Identify which cell holds the provided text, then report its (x, y) central coordinate. 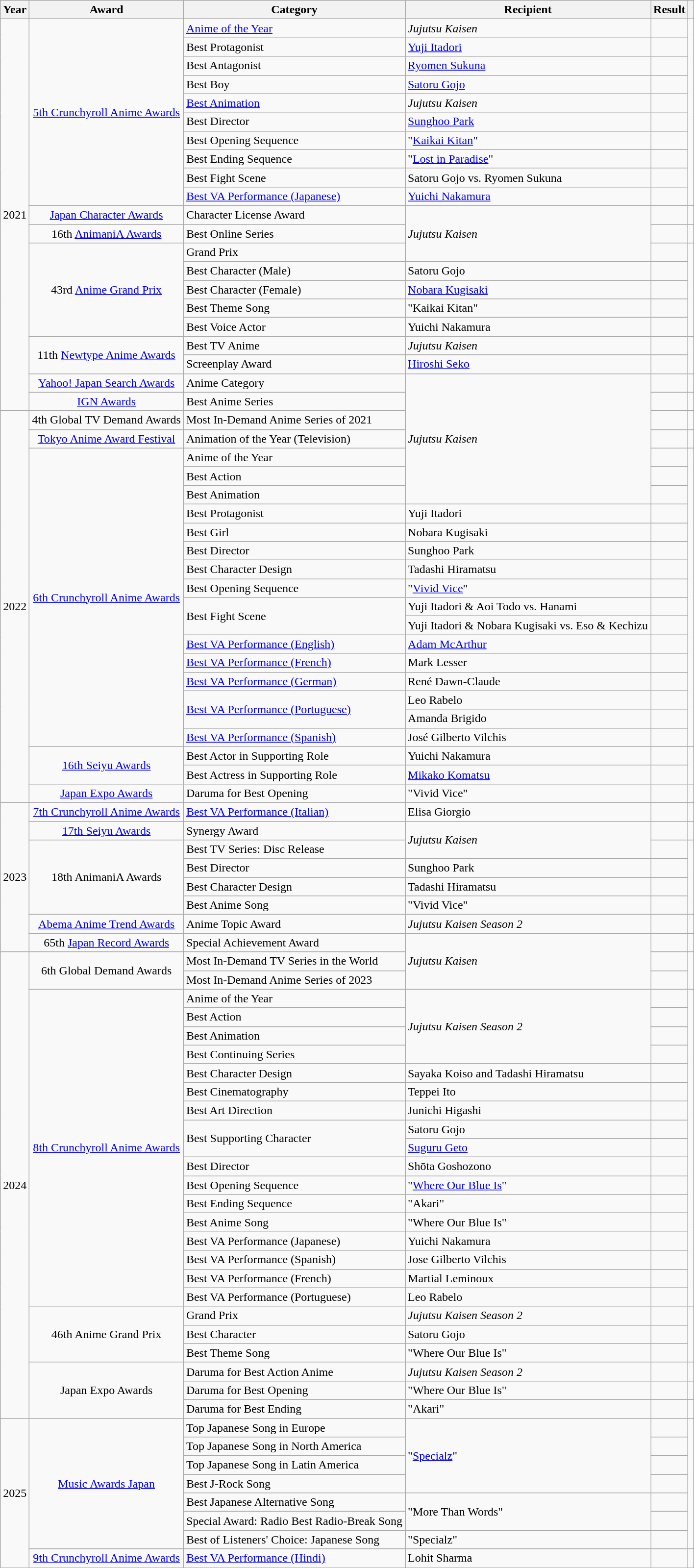
Elisa Giorgio (528, 812)
Best VA Performance (German) (294, 681)
Teppei Ito (528, 1092)
Yuji Itadori & Nobara Kugisaki vs. Eso & Kechizu (528, 625)
Adam McArthur (528, 644)
Animation of the Year (Television) (294, 439)
Mikako Komatsu (528, 774)
Category (294, 10)
Yuji Itadori & Aoi Todo vs. Hanami (528, 607)
Special Award: Radio Best Radio-Break Song (294, 1521)
2021 (15, 215)
46th Anime Grand Prix (107, 1334)
Character License Award (294, 215)
Daruma for Best Ending (294, 1409)
Best Character (Male) (294, 271)
"More Than Words" (528, 1512)
6th Global Demand Awards (107, 971)
Synergy Award (294, 831)
Best Girl (294, 532)
Junichi Higashi (528, 1110)
2025 (15, 1493)
Best Japanese Alternative Song (294, 1502)
Result (669, 10)
18th AnimaniA Awards (107, 877)
Best TV Series: Disc Release (294, 849)
65th Japan Record Awards (107, 943)
"Lost in Paradise" (528, 159)
Anime Topic Award (294, 924)
Award (107, 10)
17th Seiyu Awards (107, 831)
5th Crunchyroll Anime Awards (107, 113)
José Gilberto Vilchis (528, 737)
Best Antagonist (294, 66)
René Dawn-Claude (528, 681)
Suguru Geto (528, 1148)
4th Global TV Demand Awards (107, 420)
Sayaka Koiso and Tadashi Hiramatsu (528, 1073)
Best Actor in Supporting Role (294, 756)
Best Anime Series (294, 401)
Best Boy (294, 84)
Best Actress in Supporting Role (294, 774)
Amanda Brigido (528, 719)
Most In-Demand TV Series in the World (294, 961)
Best Character (Female) (294, 290)
Best Continuing Series (294, 1054)
2024 (15, 1185)
Screenplay Award (294, 364)
Satoru Gojo vs. Ryomen Sukuna (528, 177)
Lohit Sharma (528, 1558)
Most In-Demand Anime Series of 2023 (294, 980)
Best of Listeners' Choice: Japanese Song (294, 1540)
16th Seiyu Awards (107, 765)
Martial Leminoux (528, 1278)
Shōta Goshozono (528, 1167)
Best Supporting Character (294, 1138)
Year (15, 10)
Mark Lesser (528, 663)
7th Crunchyroll Anime Awards (107, 812)
2023 (15, 877)
Best Voice Actor (294, 327)
Top Japanese Song in Latin America (294, 1465)
Hiroshi Seko (528, 364)
Best VA Performance (English) (294, 644)
Best Character (294, 1334)
Anime Category (294, 383)
Top Japanese Song in North America (294, 1446)
Tokyo Anime Award Festival (107, 439)
11th Newtype Anime Awards (107, 355)
Japan Character Awards (107, 215)
Best Art Direction (294, 1110)
6th Crunchyroll Anime Awards (107, 597)
Best VA Performance (Hindi) (294, 1558)
Best TV Anime (294, 346)
43rd Anime Grand Prix (107, 290)
Daruma for Best Action Anime (294, 1371)
Best Cinematography (294, 1092)
IGN Awards (107, 401)
Abema Anime Trend Awards (107, 924)
Top Japanese Song in Europe (294, 1428)
Jose Gilberto Vilchis (528, 1260)
16th AnimaniA Awards (107, 234)
Recipient (528, 10)
Best Online Series (294, 234)
Music Awards Japan (107, 1484)
2022 (15, 607)
Special Achievement Award (294, 943)
Most In-Demand Anime Series of 2021 (294, 420)
Yahoo! Japan Search Awards (107, 383)
Best J-Rock Song (294, 1484)
Ryomen Sukuna (528, 66)
9th Crunchyroll Anime Awards (107, 1558)
8th Crunchyroll Anime Awards (107, 1148)
Best VA Performance (Italian) (294, 812)
